For the text-containing cell, return its midpoint in (X, Y) coordinate format. 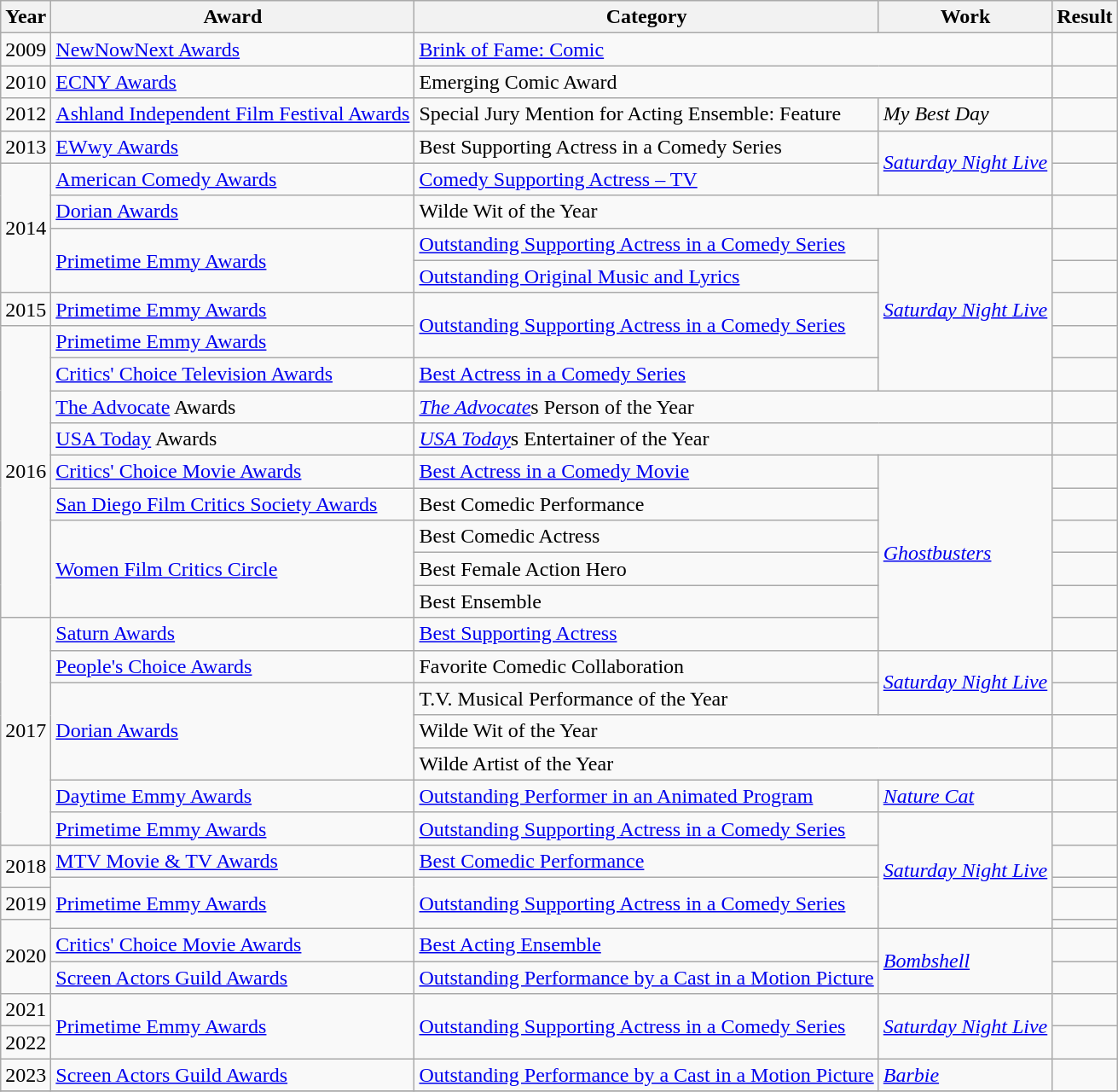
Favorite Comedic Collaboration (646, 666)
Category (646, 17)
2009 (26, 49)
T.V. Musical Performance of the Year (646, 699)
American Comedy Awards (233, 179)
2019 (26, 903)
2016 (26, 471)
2013 (26, 147)
2012 (26, 114)
Special Jury Mention for Acting Ensemble: Feature (646, 114)
2022 (26, 1043)
The Advocate Awards (233, 407)
Best Comedic Actress (646, 537)
2017 (26, 731)
USA Todays Entertainer of the Year (733, 439)
Best Acting Ensemble (646, 945)
Brink of Fame: Comic (733, 49)
USA Today Awards (233, 439)
Outstanding Original Music and Lyrics (646, 276)
2020 (26, 957)
Comedy Supporting Actress – TV (646, 179)
Ashland Independent Film Festival Awards (233, 114)
Outstanding Performer in an Animated Program (646, 796)
2021 (26, 1010)
Year (26, 17)
Daytime Emmy Awards (233, 796)
People's Choice Awards (233, 666)
Best Actress in a Comedy Series (646, 374)
Best Supporting Actress (646, 634)
Women Film Critics Circle (233, 569)
Best Female Action Hero (646, 569)
MTV Movie & TV Awards (233, 861)
Best Supporting Actress in a Comedy Series (646, 147)
2018 (26, 865)
Award (233, 17)
Emerging Comic Award (733, 82)
The Advocates Person of the Year (733, 407)
ECNY Awards (233, 82)
Critics' Choice Television Awards (233, 374)
2015 (26, 309)
EWwy Awards (233, 147)
2010 (26, 82)
San Diego Film Critics Society Awards (233, 504)
My Best Day (965, 114)
Saturn Awards (233, 634)
2014 (26, 228)
Best Actress in a Comedy Movie (646, 472)
Wilde Artist of the Year (733, 764)
Ghostbusters (965, 553)
Result (1085, 17)
Nature Cat (965, 796)
Best Ensemble (646, 601)
Bombshell (965, 961)
Barbie (965, 1075)
2023 (26, 1075)
Work (965, 17)
NewNowNext Awards (233, 49)
